From the cell containing the given text, extract its center point as (X, Y) coordinate. 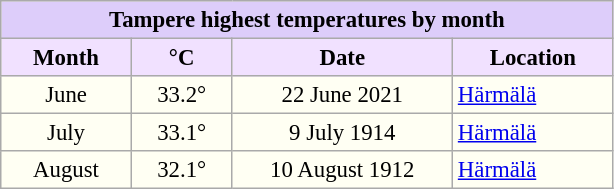
9 July 1914 (342, 133)
33.1° (182, 133)
July (66, 133)
33.2° (182, 95)
Location (534, 58)
Tampere highest temperatures by month (307, 20)
°C (182, 58)
Month (66, 58)
22 June 2021 (342, 95)
June (66, 95)
August (66, 170)
32.1° (182, 170)
10 August 1912 (342, 170)
Date (342, 58)
